Search for the cell housing the specified text and yield its (x, y) center coordinate. 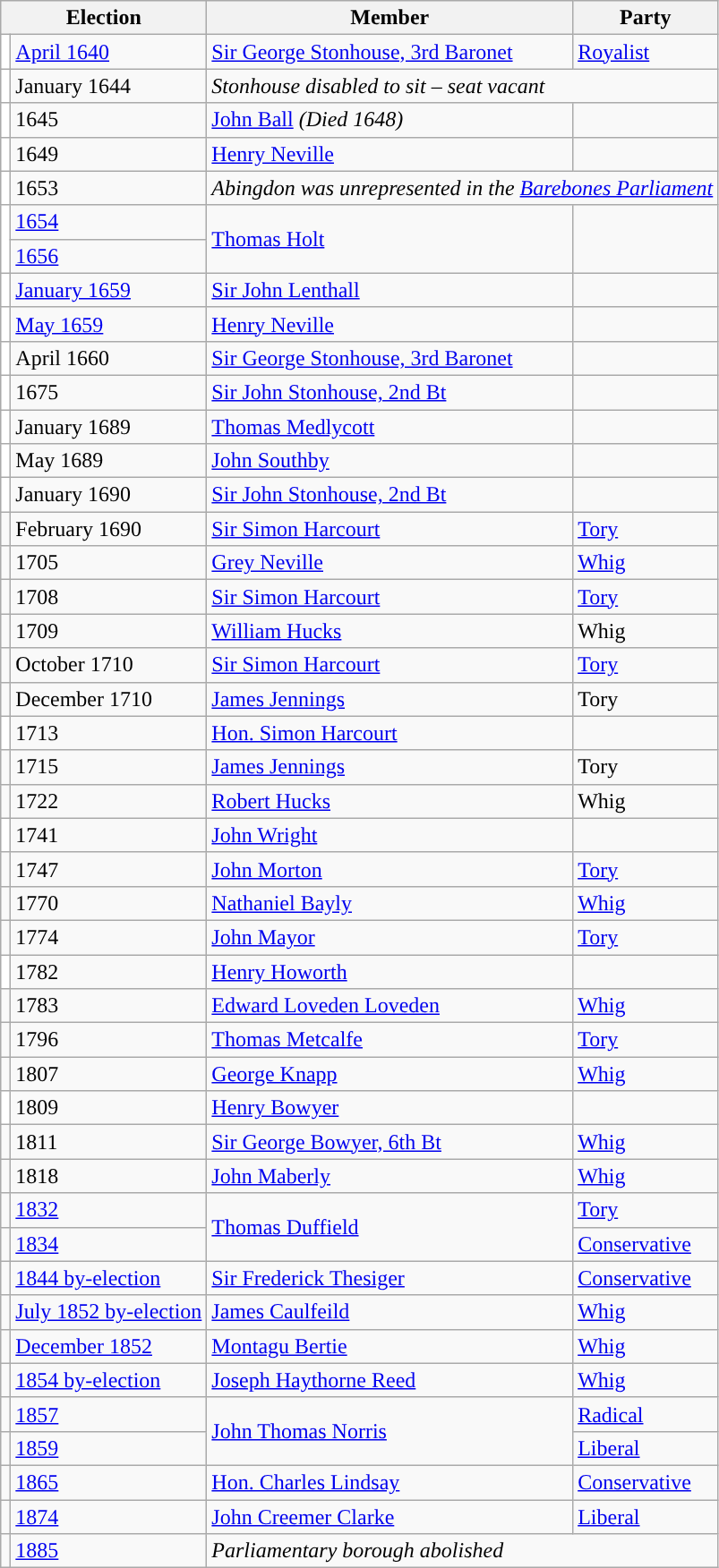
January 1659 (109, 290)
Stonhouse disabled to sit – seat vacant (462, 86)
1857 (109, 1414)
1747 (109, 869)
John Wright (390, 835)
Parliamentary borough abolished (462, 1551)
April 1660 (109, 358)
December 1710 (109, 699)
1705 (109, 563)
1807 (109, 1074)
1653 (109, 188)
George Knapp (390, 1074)
Abingdon was unrepresented in the Barebones Parliament (462, 188)
Sir John Lenthall (390, 290)
1885 (109, 1551)
May 1689 (109, 461)
1818 (109, 1176)
1654 (109, 222)
Henry Howorth (390, 971)
Radical (646, 1414)
1854 by-election (109, 1380)
1649 (109, 154)
Joseph Haythorne Reed (390, 1380)
Hon. Charles Lindsay (390, 1482)
1656 (109, 256)
Royalist (646, 52)
May 1659 (109, 324)
1713 (109, 733)
Thomas Holt (390, 239)
1774 (109, 937)
1874 (109, 1517)
John Thomas Norris (390, 1431)
1809 (109, 1108)
1722 (109, 801)
1783 (109, 1006)
Montagu Bertie (390, 1346)
Sir George Bowyer, 6th Bt (390, 1142)
1741 (109, 835)
John Mayor (390, 937)
William Hucks (390, 631)
1645 (109, 120)
John Ball (Died 1648) (390, 120)
1865 (109, 1482)
January 1690 (109, 495)
July 1852 by-election (109, 1312)
1811 (109, 1142)
1796 (109, 1040)
1859 (109, 1448)
Thomas Metcalfe (390, 1040)
Robert Hucks (390, 801)
Party (646, 18)
1782 (109, 971)
1770 (109, 903)
Hon. Simon Harcourt (390, 733)
1832 (109, 1210)
Edward Loveden Loveden (390, 1006)
January 1689 (109, 427)
January 1644 (109, 86)
Sir Frederick Thesiger (390, 1278)
1715 (109, 767)
1844 by-election (109, 1278)
February 1690 (109, 529)
Election (104, 18)
John Morton (390, 869)
October 1710 (109, 665)
April 1640 (109, 52)
James Caulfeild (390, 1312)
1834 (109, 1244)
1675 (109, 392)
John Creemer Clarke (390, 1517)
Henry Bowyer (390, 1108)
Thomas Medlycott (390, 427)
John Maberly (390, 1176)
Nathaniel Bayly (390, 903)
John Southby (390, 461)
Grey Neville (390, 563)
December 1852 (109, 1346)
Thomas Duffield (390, 1227)
Member (390, 18)
1709 (109, 631)
1708 (109, 597)
